Extract the [X, Y] coordinate from the center of the cell holding the provided text.  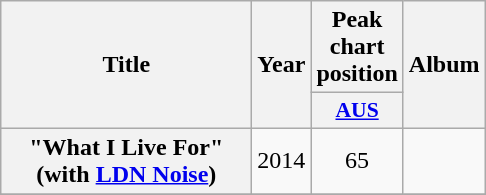
"What I Live For"(with LDN Noise) [126, 160]
Peakchart position [357, 47]
65 [357, 160]
2014 [282, 160]
Title [126, 65]
Album [444, 65]
AUS [357, 111]
Year [282, 65]
